Determine the [x, y] coordinate at the center of the cell enclosing the given text.  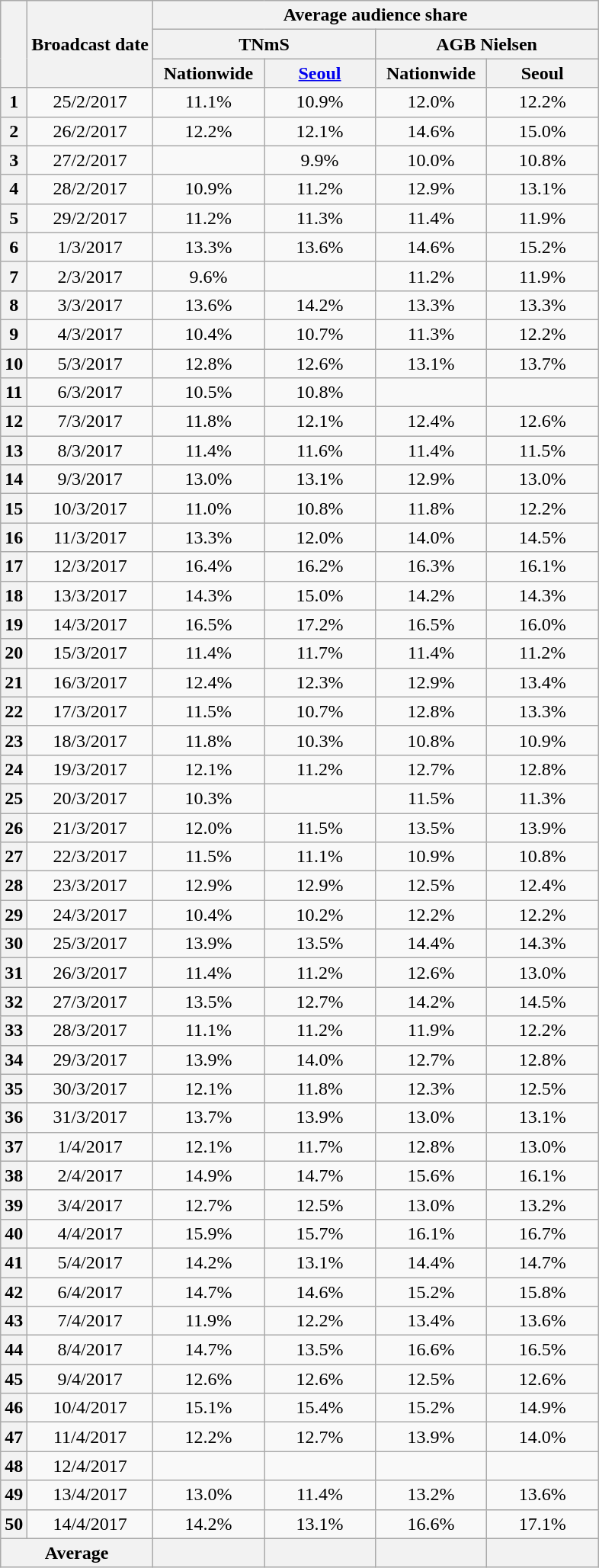
28 [14, 886]
10/3/2017 [90, 508]
49 [14, 1495]
26/3/2017 [90, 973]
5/4/2017 [90, 1262]
15.4% [319, 1408]
8/4/2017 [90, 1350]
37 [14, 1146]
6/3/2017 [90, 393]
12/3/2017 [90, 566]
25/2/2017 [90, 102]
9.6% [208, 276]
30 [14, 944]
16.2% [319, 566]
9/4/2017 [90, 1379]
24/3/2017 [90, 915]
26 [14, 827]
50 [14, 1524]
22/3/2017 [90, 857]
Average [77, 1553]
4 [14, 189]
9.9% [319, 160]
12/4/2017 [90, 1466]
35 [14, 1089]
19 [14, 624]
20 [14, 653]
23/3/2017 [90, 886]
16.7% [543, 1233]
21 [14, 682]
42 [14, 1292]
2/3/2017 [90, 276]
15.6% [431, 1175]
20/3/2017 [90, 798]
11.0% [208, 508]
13/4/2017 [90, 1495]
12 [14, 422]
16.0% [543, 624]
13 [14, 451]
3 [14, 160]
6 [14, 247]
45 [14, 1379]
44 [14, 1350]
15.9% [208, 1233]
10.2% [319, 915]
15/3/2017 [90, 653]
29/2/2017 [90, 218]
29 [14, 915]
1/4/2017 [90, 1146]
TNmS [264, 44]
Average audience share [375, 15]
18 [14, 595]
48 [14, 1466]
4/3/2017 [90, 334]
Broadcast date [90, 44]
10.0% [431, 160]
7 [14, 276]
8 [14, 305]
39 [14, 1204]
29/3/2017 [90, 1060]
10/4/2017 [90, 1408]
16.4% [208, 566]
22 [14, 711]
11/3/2017 [90, 537]
15.7% [319, 1233]
46 [14, 1408]
3/4/2017 [90, 1204]
41 [14, 1262]
7/4/2017 [90, 1321]
25/3/2017 [90, 944]
27/2/2017 [90, 160]
10.5% [208, 393]
10 [14, 364]
47 [14, 1437]
17/3/2017 [90, 711]
32 [14, 1002]
24 [14, 769]
30/3/2017 [90, 1089]
9/3/2017 [90, 479]
18/3/2017 [90, 740]
8/3/2017 [90, 451]
14/4/2017 [90, 1524]
17.1% [543, 1524]
11.6% [319, 451]
31/3/2017 [90, 1117]
2 [14, 131]
3/3/2017 [90, 305]
14/3/2017 [90, 624]
17.2% [319, 624]
14 [14, 479]
17 [14, 566]
43 [14, 1321]
36 [14, 1117]
38 [14, 1175]
7/3/2017 [90, 422]
15.8% [543, 1292]
40 [14, 1233]
15.1% [208, 1408]
31 [14, 973]
19/3/2017 [90, 769]
15 [14, 508]
11 [14, 393]
33 [14, 1031]
5 [14, 218]
4/4/2017 [90, 1233]
2/4/2017 [90, 1175]
16.3% [431, 566]
1/3/2017 [90, 247]
26/2/2017 [90, 131]
34 [14, 1060]
27 [14, 857]
1 [14, 102]
28/3/2017 [90, 1031]
16/3/2017 [90, 682]
5/3/2017 [90, 364]
28/2/2017 [90, 189]
AGB Nielsen [487, 44]
6/4/2017 [90, 1292]
25 [14, 798]
9 [14, 334]
27/3/2017 [90, 1002]
16 [14, 537]
21/3/2017 [90, 827]
11/4/2017 [90, 1437]
23 [14, 740]
13/3/2017 [90, 595]
